Capture the cell that displays the provided text and extract its [X, Y] central coordinate. 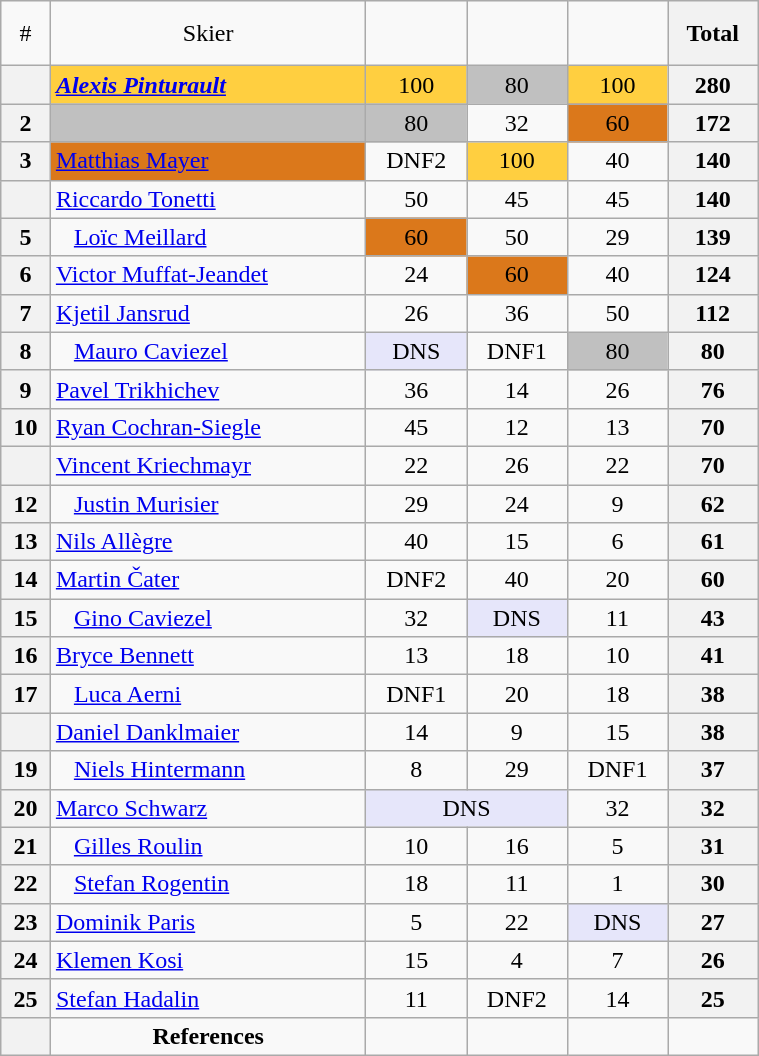
Skier [208, 34]
76 [713, 389]
Niels Hintermann [208, 770]
Marco Schwarz [208, 808]
124 [713, 275]
Vincent Kriechmayr [208, 465]
Gino Caviezel [208, 618]
Gilles Roulin [208, 846]
Ryan Cochran-Siegle [208, 427]
61 [713, 542]
172 [713, 123]
17 [26, 694]
Mauro Caviezel [208, 351]
Victor Muffat-Jeandet [208, 275]
19 [26, 770]
1 [618, 884]
62 [713, 503]
Riccardo Tonetti [208, 199]
Pavel Trikhichev [208, 389]
Dominik Paris [208, 922]
Nils Allègre [208, 542]
3 [26, 161]
Stefan Rogentin [208, 884]
2 [26, 123]
41 [713, 656]
37 [713, 770]
Klemen Kosi [208, 960]
43 [713, 618]
27 [713, 922]
4 [518, 960]
Kjetil Jansrud [208, 313]
Daniel Danklmaier [208, 732]
Justin Murisier [208, 503]
21 [26, 846]
30 [713, 884]
Alexis Pinturault [208, 85]
Stefan Hadalin [208, 998]
31 [713, 846]
References [208, 1036]
Luca Aerni [208, 694]
Martin Čater [208, 580]
Loïc Meillard [208, 237]
# [26, 34]
23 [26, 922]
Bryce Bennett [208, 656]
112 [713, 313]
Matthias Mayer [208, 161]
Total [713, 34]
139 [713, 237]
280 [713, 85]
